Detect which cell encompasses the target text, then output its [x, y] center coordinate. 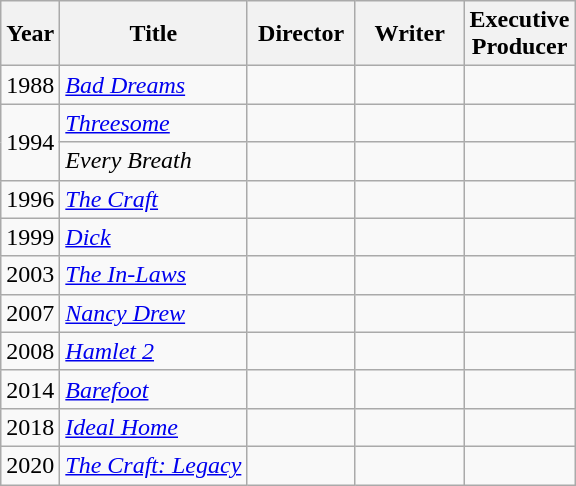
1994 [30, 142]
Writer [410, 34]
1999 [30, 237]
Every Breath [154, 161]
ExecutiveProducer [520, 34]
The Craft [154, 199]
Year [30, 34]
2014 [30, 389]
2018 [30, 427]
Nancy Drew [154, 313]
1996 [30, 199]
2008 [30, 351]
Title [154, 34]
Director [302, 34]
2003 [30, 275]
2007 [30, 313]
Barefoot [154, 389]
Threesome [154, 123]
Hamlet 2 [154, 351]
1988 [30, 85]
Bad Dreams [154, 85]
The In-Laws [154, 275]
The Craft: Legacy [154, 465]
Ideal Home [154, 427]
Dick [154, 237]
2020 [30, 465]
